Locate the cell with the specified text and output its (x, y) center coordinate. 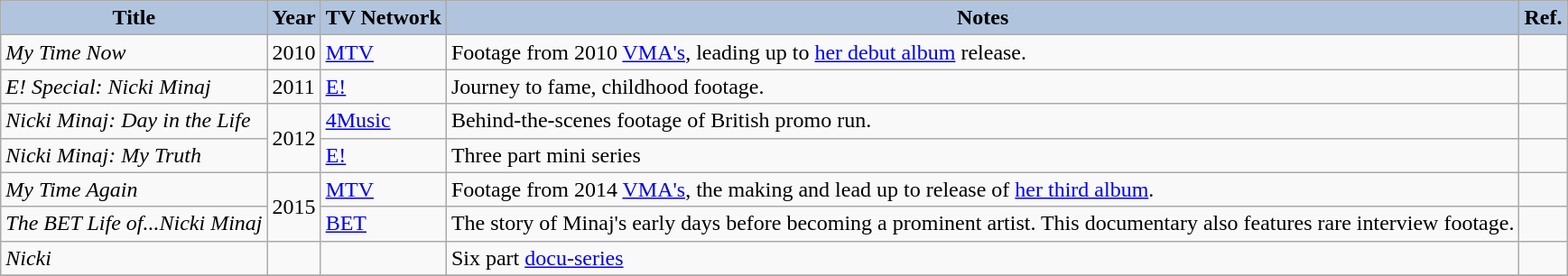
Year (294, 18)
The BET Life of...Nicki Minaj (134, 224)
Journey to fame, childhood footage. (982, 87)
Nicki (134, 258)
2011 (294, 87)
Six part docu-series (982, 258)
Behind-the-scenes footage of British promo run. (982, 121)
TV Network (383, 18)
Footage from 2014 VMA's, the making and lead up to release of her third album. (982, 189)
My Time Again (134, 189)
BET (383, 224)
2015 (294, 207)
Footage from 2010 VMA's, leading up to her debut album release. (982, 52)
Nicki Minaj: My Truth (134, 155)
Title (134, 18)
E! Special: Nicki Minaj (134, 87)
Three part mini series (982, 155)
The story of Minaj's early days before becoming a prominent artist. This documentary also features rare interview footage. (982, 224)
4Music (383, 121)
My Time Now (134, 52)
Ref. (1544, 18)
2010 (294, 52)
Nicki Minaj: Day in the Life (134, 121)
2012 (294, 138)
Notes (982, 18)
